Identify which cell holds the provided text, then report its [X, Y] central coordinate. 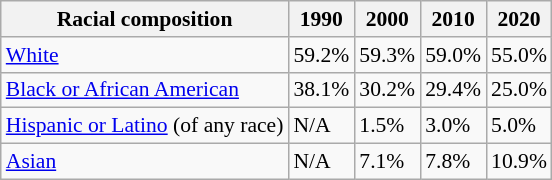
59.3% [387, 55]
30.2% [387, 90]
5.0% [519, 126]
2010 [453, 19]
59.0% [453, 55]
Asian [145, 162]
Racial composition [145, 19]
7.1% [387, 162]
55.0% [519, 55]
1.5% [387, 126]
10.9% [519, 162]
38.1% [321, 90]
59.2% [321, 55]
Black or African American [145, 90]
3.0% [453, 126]
7.8% [453, 162]
2000 [387, 19]
White [145, 55]
29.4% [453, 90]
2020 [519, 19]
1990 [321, 19]
Hispanic or Latino (of any race) [145, 126]
25.0% [519, 90]
